Detect which cell encompasses the target text, then output its [X, Y] center coordinate. 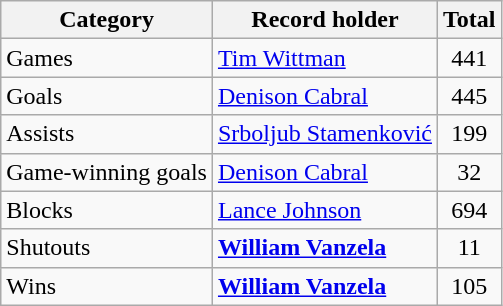
32 [469, 172]
Wins [107, 286]
Game-winning goals [107, 172]
445 [469, 96]
Srboljub Stamenković [324, 134]
Record holder [324, 20]
Assists [107, 134]
Shutouts [107, 248]
Goals [107, 96]
Category [107, 20]
Blocks [107, 210]
Games [107, 58]
Lance Johnson [324, 210]
105 [469, 286]
Total [469, 20]
11 [469, 248]
441 [469, 58]
Tim Wittman [324, 58]
199 [469, 134]
694 [469, 210]
